Search for the cell housing the specified text and yield its [x, y] center coordinate. 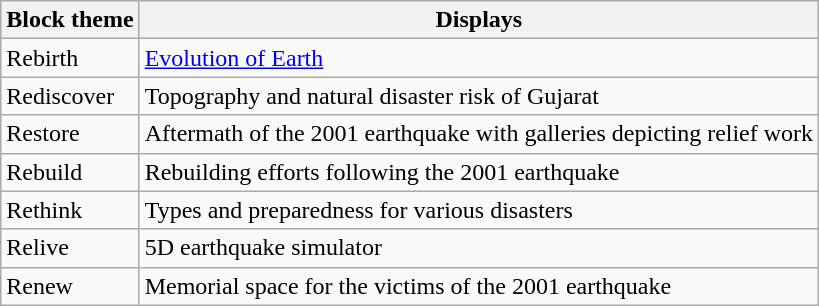
5D earthquake simulator [479, 248]
Topography and natural disaster risk of Gujarat [479, 96]
Evolution of Earth [479, 58]
Aftermath of the 2001 earthquake with galleries depicting relief work [479, 134]
Memorial space for the victims of the 2001 earthquake [479, 286]
Restore [70, 134]
Block theme [70, 20]
Displays [479, 20]
Renew [70, 286]
Rebuild [70, 172]
Rebuilding efforts following the 2001 earthquake [479, 172]
Rediscover [70, 96]
Relive [70, 248]
Types and preparedness for various disasters [479, 210]
Rebirth [70, 58]
Rethink [70, 210]
